Identify which cell holds the provided text, then report its (X, Y) central coordinate. 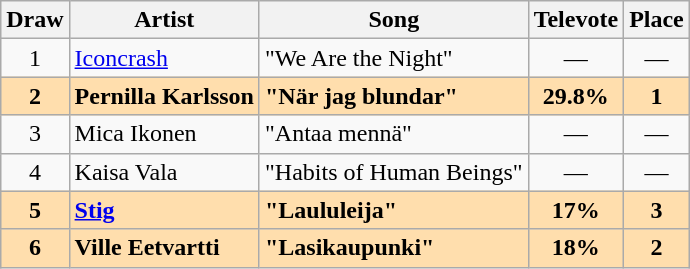
Pernilla Karlsson (164, 96)
"Habits of Human Beings" (394, 172)
18% (576, 248)
"Antaa mennä" (394, 134)
Artist (164, 20)
Stig (164, 210)
Song (394, 20)
29.8% (576, 96)
"Laululeija" (394, 210)
Televote (576, 20)
Ville Eetvartti (164, 248)
Draw (35, 20)
Iconcrash (164, 58)
5 (35, 210)
"När jag blundar" (394, 96)
4 (35, 172)
Place (657, 20)
"We Are the Night" (394, 58)
Mica Ikonen (164, 134)
Kaisa Vala (164, 172)
6 (35, 248)
17% (576, 210)
"Lasikaupunki" (394, 248)
